Detect which cell encompasses the target text, then output its (x, y) center coordinate. 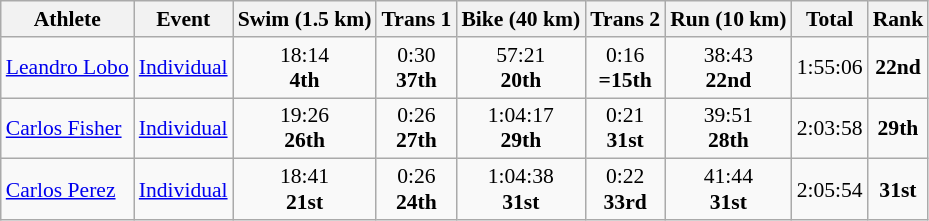
57:2120th (520, 68)
1:55:06 (830, 68)
Carlos Perez (68, 190)
0:2131st (625, 128)
Event (184, 19)
0:2627th (416, 128)
Rank (898, 19)
1:04:3831st (520, 190)
19:2626th (305, 128)
18:4121st (305, 190)
Run (10 km) (728, 19)
Trans 1 (416, 19)
0:2624th (416, 190)
22nd (898, 68)
Leandro Lobo (68, 68)
0:3037th (416, 68)
0:2233rd (625, 190)
31st (898, 190)
1:04:1729th (520, 128)
29th (898, 128)
41:4431st (728, 190)
Athlete (68, 19)
Bike (40 km) (520, 19)
Swim (1.5 km) (305, 19)
Trans 2 (625, 19)
0:16=15th (625, 68)
2:03:58 (830, 128)
Total (830, 19)
18:144th (305, 68)
Carlos Fisher (68, 128)
38:4322nd (728, 68)
2:05:54 (830, 190)
39:5128th (728, 128)
